Capture the cell that displays the provided text and extract its [X, Y] central coordinate. 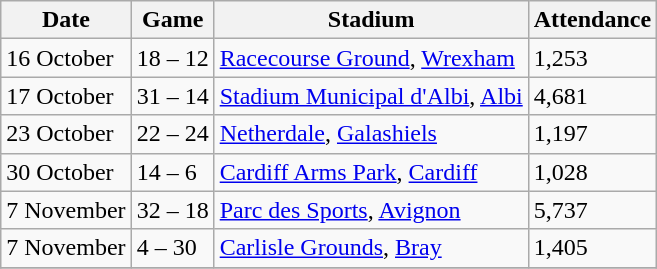
4,681 [592, 96]
Netherdale, Galashiels [371, 134]
5,737 [592, 210]
Cardiff Arms Park, Cardiff [371, 172]
Stadium Municipal d'Albi, Albi [371, 96]
Game [172, 20]
1,405 [592, 248]
17 October [66, 96]
Attendance [592, 20]
30 October [66, 172]
32 – 18 [172, 210]
Carlisle Grounds, Bray [371, 248]
22 – 24 [172, 134]
Racecourse Ground, Wrexham [371, 58]
1,253 [592, 58]
16 October [66, 58]
Parc des Sports, Avignon [371, 210]
Date [66, 20]
18 – 12 [172, 58]
14 – 6 [172, 172]
1,028 [592, 172]
31 – 14 [172, 96]
23 October [66, 134]
1,197 [592, 134]
Stadium [371, 20]
4 – 30 [172, 248]
